Return [X, Y] of the center of cell containing provided text 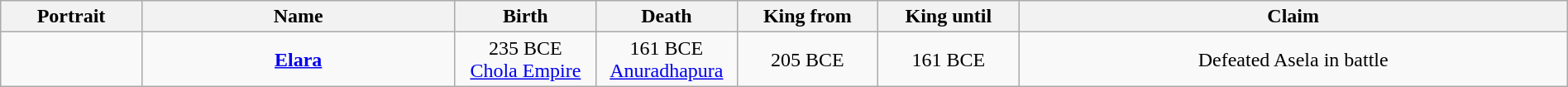
161 BCEAnuradhapura [667, 60]
205 BCE [807, 60]
235 BCEChola Empire [525, 60]
Birth [525, 17]
Portrait [71, 17]
Defeated Asela in battle [1293, 60]
King until [949, 17]
Death [667, 17]
King from [807, 17]
Elara [298, 60]
161 BCE [949, 60]
Claim [1293, 17]
Name [298, 17]
